Pinpoint the cell where the given text exists, returning its (X, Y) midpoint coordinate. 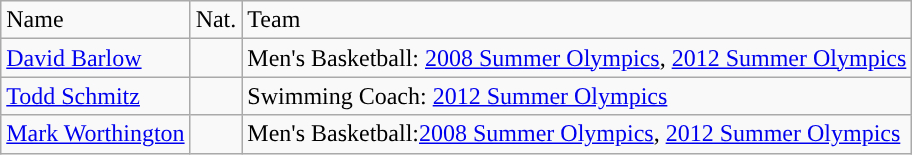
Men's Basketball: 2008 Summer Olympics, 2012 Summer Olympics (577, 58)
Nat. (216, 20)
Name (96, 20)
David Barlow (96, 58)
Swimming Coach: 2012 Summer Olympics (577, 96)
Team (577, 20)
Men's Basketball:2008 Summer Olympics, 2012 Summer Olympics (577, 134)
Todd Schmitz (96, 96)
Mark Worthington (96, 134)
